Output the (X, Y) coordinate of the center of the cell containing the given text.  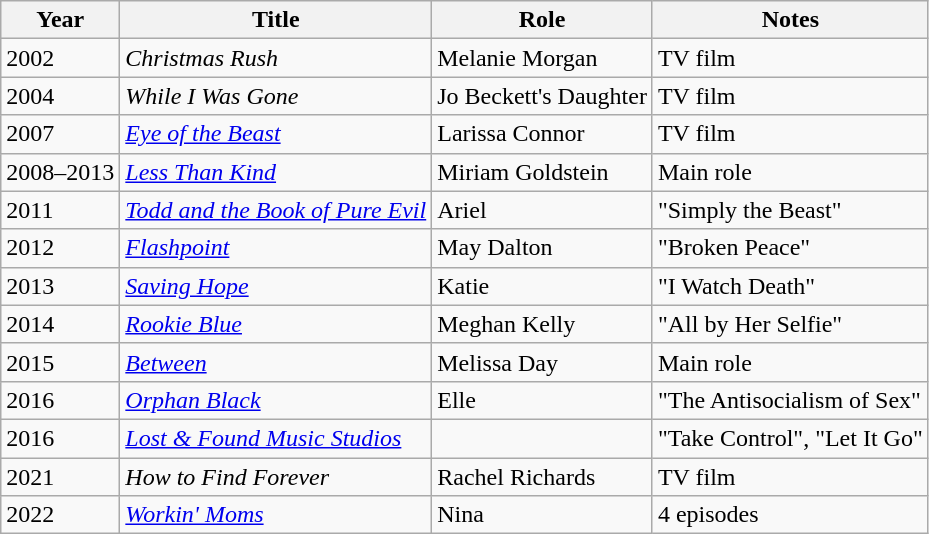
Workin' Moms (276, 515)
While I Was Gone (276, 96)
2008–2013 (60, 172)
4 episodes (790, 515)
Lost & Found Music Studios (276, 438)
Rachel Richards (542, 477)
Title (276, 20)
"Take Control", "Let It Go" (790, 438)
Ariel (542, 210)
2013 (60, 286)
Melanie Morgan (542, 58)
2007 (60, 134)
2015 (60, 362)
Elle (542, 400)
Meghan Kelly (542, 324)
2021 (60, 477)
Nina (542, 515)
May Dalton (542, 248)
Year (60, 20)
"The Antisocialism of Sex" (790, 400)
Melissa Day (542, 362)
2011 (60, 210)
2012 (60, 248)
Role (542, 20)
"Broken Peace" (790, 248)
Eye of the Beast (276, 134)
"Simply the Beast" (790, 210)
Flashpoint (276, 248)
Larissa Connor (542, 134)
Between (276, 362)
2002 (60, 58)
Katie (542, 286)
Todd and the Book of Pure Evil (276, 210)
Jo Beckett's Daughter (542, 96)
Less Than Kind (276, 172)
2014 (60, 324)
Christmas Rush (276, 58)
"I Watch Death" (790, 286)
Orphan Black (276, 400)
Rookie Blue (276, 324)
Notes (790, 20)
Miriam Goldstein (542, 172)
Saving Hope (276, 286)
"All by Her Selfie" (790, 324)
How to Find Forever (276, 477)
2004 (60, 96)
2022 (60, 515)
